Provide the (X, Y) coordinate of the cell's center where the given text is located.  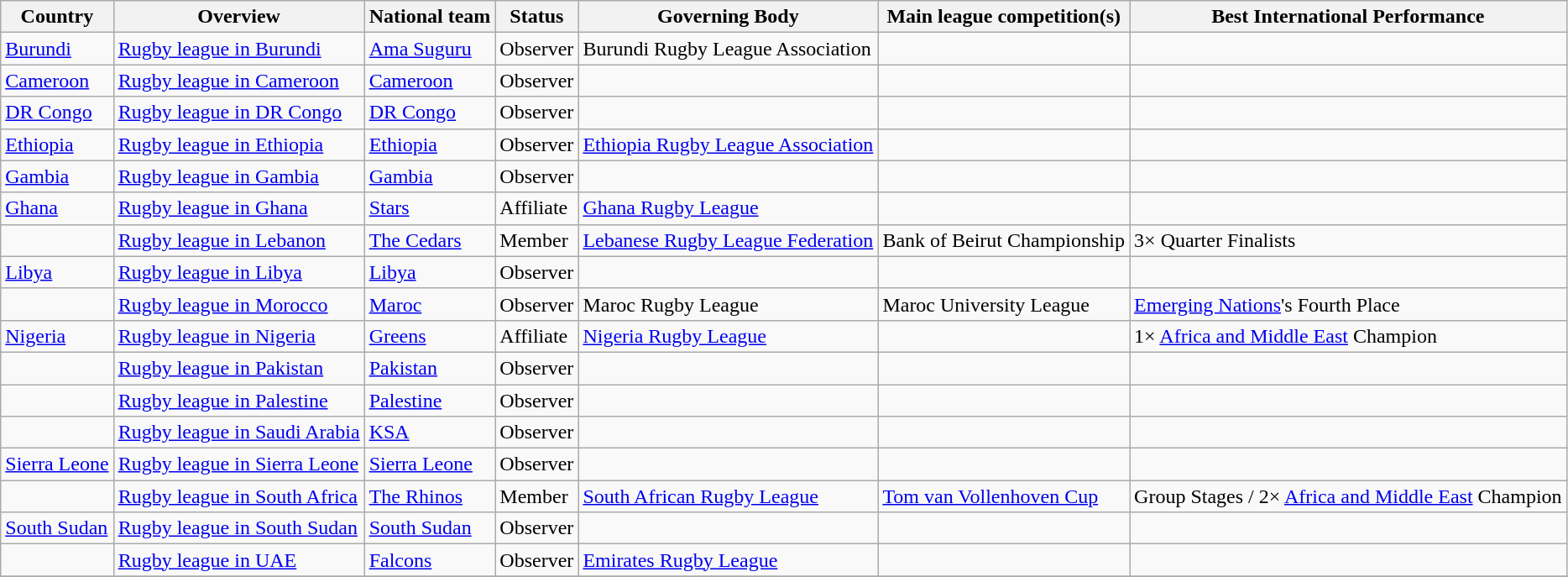
Rugby league in Libya (238, 272)
Rugby league in Lebanon (238, 240)
Rugby league in Gambia (238, 176)
Status (537, 17)
The Rhinos (430, 496)
Rugby league in Nigeria (238, 336)
Burundi Rugby League Association (729, 49)
Rugby league in South Sudan (238, 528)
Maroc Rugby League (729, 304)
Maroc University League (1004, 304)
1× Africa and Middle East Champion (1348, 336)
Bank of Beirut Championship (1004, 240)
Ama Suguru (430, 49)
Tom van Vollenhoven Cup (1004, 496)
Group Stages / 2× Africa and Middle East Champion (1348, 496)
Governing Body (729, 17)
Lebanese Rugby League Federation (729, 240)
Rugby league in South Africa (238, 496)
South African Rugby League (729, 496)
Ghana Rugby League (729, 208)
Falcons (430, 560)
KSA (430, 433)
The Cedars (430, 240)
Main league competition(s) (1004, 17)
Nigeria (57, 336)
Rugby league in Cameroon (238, 81)
Emirates Rugby League (729, 560)
Rugby league in Ghana (238, 208)
Ghana (57, 208)
Greens (430, 336)
Nigeria Rugby League (729, 336)
Rugby league in Burundi (238, 49)
Rugby league in Pakistan (238, 368)
Rugby league in Saudi Arabia (238, 433)
Rugby league in UAE (238, 560)
Overview (238, 17)
Rugby league in Sierra Leone (238, 464)
Rugby league in DR Congo (238, 113)
Palestine (430, 401)
Ethiopia Rugby League Association (729, 144)
Rugby league in Morocco (238, 304)
Maroc (430, 304)
Rugby league in Ethiopia (238, 144)
Emerging Nations's Fourth Place (1348, 304)
Best International Performance (1348, 17)
Stars (430, 208)
Burundi (57, 49)
3× Quarter Finalists (1348, 240)
National team (430, 17)
Pakistan (430, 368)
Country (57, 17)
Rugby league in Palestine (238, 401)
